From the cell containing the given text, extract its center point as [X, Y] coordinate. 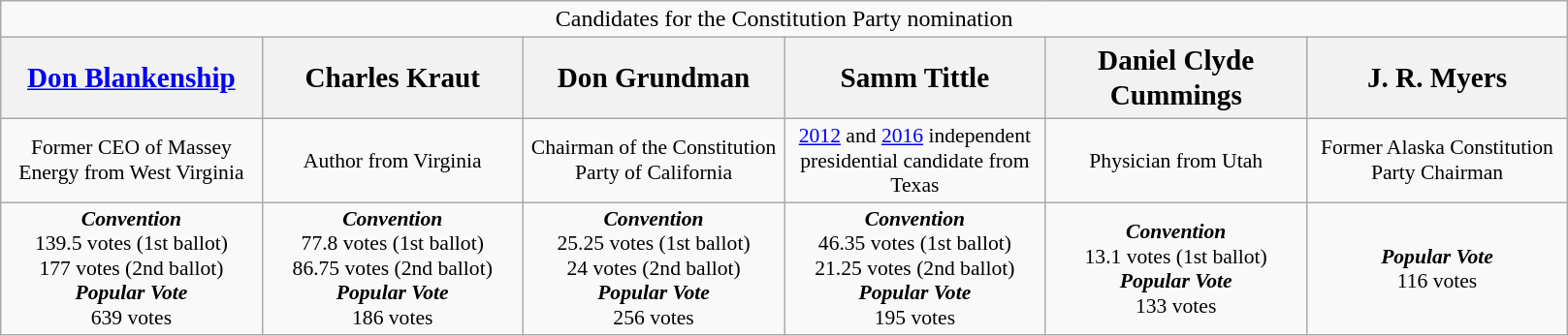
Convention25.25 votes (1st ballot)24 votes (2nd ballot)Popular Vote256 votes [654, 269]
Popular Vote116 votes [1437, 269]
Convention77.8 votes (1st ballot)86.75 votes (2nd ballot)Popular Vote186 votes [392, 269]
Don Grundman [654, 77]
Physician from Utah [1175, 161]
Charles Kraut [392, 77]
Convention46.35 votes (1st ballot)21.25 votes (2nd ballot)Popular Vote195 votes [915, 269]
Former Alaska Constitution Party Chairman [1437, 161]
2012 and 2016 independent presidential candidate from Texas [915, 161]
Author from Virginia [392, 161]
J. R. Myers [1437, 77]
Former CEO of Massey Energy from West Virginia [132, 161]
Candidates for the Constitution Party nomination [784, 19]
Chairman of the Constitution Party of California [654, 161]
Daniel Clyde Cummings [1175, 77]
Don Blankenship [132, 77]
Samm Tittle [915, 77]
Convention139.5 votes (1st ballot)177 votes (2nd ballot)Popular Vote639 votes [132, 269]
Convention13.1 votes (1st ballot)Popular Vote133 votes [1175, 269]
